Provide the (x, y) coordinate of the cell's center where the given text is located.  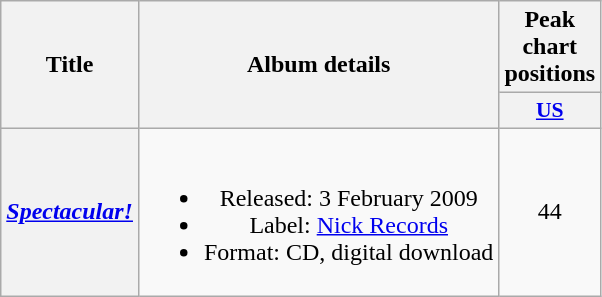
Spectacular! (70, 212)
Title (70, 65)
Album details (318, 65)
Released: 3 February 2009Label: Nick RecordsFormat: CD, digital download (318, 212)
Peak chart positions (550, 47)
44 (550, 212)
US (550, 111)
